Pinpoint the cell where the given text exists, returning its (X, Y) midpoint coordinate. 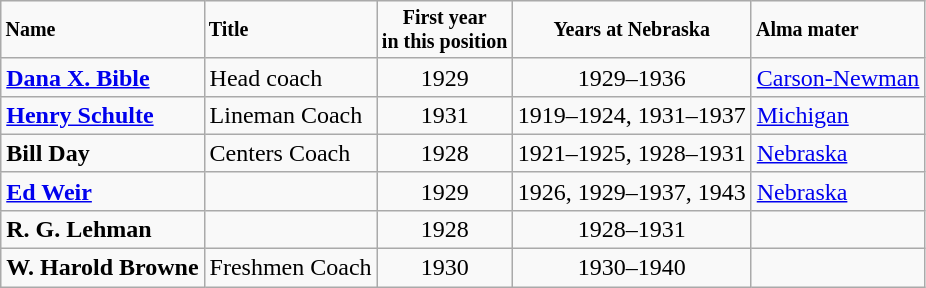
1919–1924, 1931–1937 (632, 115)
Michigan (838, 115)
W. Harold Browne (102, 268)
Henry Schulte (102, 115)
Alma mater (838, 30)
First yearin this position (444, 30)
Dana X. Bible (102, 77)
1929–1936 (632, 77)
Name (102, 30)
1930 (444, 268)
Ed Weir (102, 191)
1931 (444, 115)
Bill Day (102, 153)
1930–1940 (632, 268)
Centers Coach (290, 153)
Head coach (290, 77)
1926, 1929–1937, 1943 (632, 191)
1921–1925, 1928–1931 (632, 153)
Carson-Newman (838, 77)
Freshmen Coach (290, 268)
Years at Nebraska (632, 30)
Title (290, 30)
R. G. Lehman (102, 229)
Lineman Coach (290, 115)
1928–1931 (632, 229)
